Pinpoint the cell where the given text exists, returning its [x, y] midpoint coordinate. 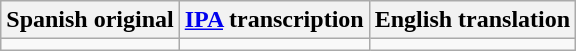
Spanish original [90, 20]
IPA transcription [274, 20]
English translation [472, 20]
